Return the (x, y) coordinate for the center point of the cell that contains the specified text.  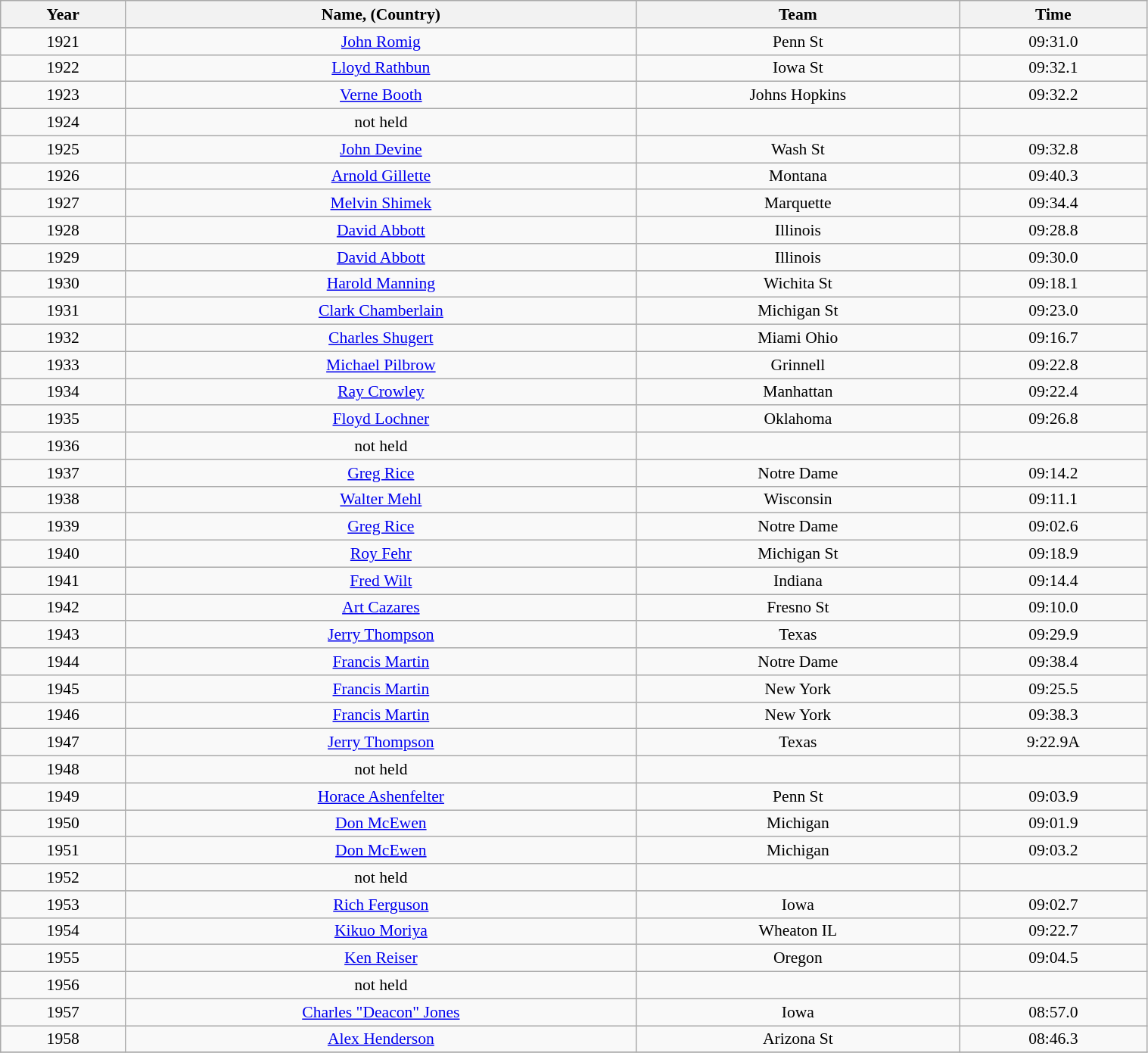
09:02.7 (1053, 905)
1958 (64, 1039)
1932 (64, 338)
09:28.8 (1053, 230)
09:38.3 (1053, 715)
1950 (64, 824)
08:57.0 (1053, 1012)
Miami Ohio (798, 338)
Time (1053, 14)
09:29.9 (1053, 635)
09:26.8 (1053, 419)
Arizona St (798, 1039)
1946 (64, 715)
1921 (64, 42)
Harold Manning (381, 284)
1930 (64, 284)
09:01.9 (1053, 824)
1938 (64, 500)
1954 (64, 931)
09:03.2 (1053, 851)
1947 (64, 743)
Wichita St (798, 284)
Iowa St (798, 68)
Marquette (798, 204)
1940 (64, 554)
1927 (64, 204)
09:31.0 (1053, 42)
Oregon (798, 958)
1951 (64, 851)
Roy Fehr (381, 554)
Year (64, 14)
Alex Henderson (381, 1039)
1928 (64, 230)
09:03.9 (1053, 796)
Wisconsin (798, 500)
08:46.3 (1053, 1039)
Fresno St (798, 608)
09:32.8 (1053, 149)
09:40.3 (1053, 176)
09:23.0 (1053, 311)
1949 (64, 796)
09:34.4 (1053, 204)
1943 (64, 635)
1922 (64, 68)
09:30.0 (1053, 257)
Charles "Deacon" Jones (381, 1012)
1929 (64, 257)
1935 (64, 419)
09:11.1 (1053, 500)
09:16.7 (1053, 338)
1923 (64, 95)
John Romig (381, 42)
09:25.5 (1053, 689)
Fred Wilt (381, 581)
1948 (64, 770)
1957 (64, 1012)
09:02.6 (1053, 527)
1953 (64, 905)
Walter Mehl (381, 500)
1945 (64, 689)
Melvin Shimek (381, 204)
Manhattan (798, 392)
Floyd Lochner (381, 419)
Oklahoma (798, 419)
1931 (64, 311)
1926 (64, 176)
1937 (64, 473)
Kikuo Moriya (381, 931)
9:22.9A (1053, 743)
Name, (Country) (381, 14)
09:22.7 (1053, 931)
Verne Booth (381, 95)
Lloyd Rathbun (381, 68)
Team (798, 14)
Ray Crowley (381, 392)
1933 (64, 365)
1956 (64, 986)
09:32.1 (1053, 68)
09:18.9 (1053, 554)
1924 (64, 123)
John Devine (381, 149)
Ken Reiser (381, 958)
1944 (64, 662)
09:10.0 (1053, 608)
1925 (64, 149)
Michael Pilbrow (381, 365)
1939 (64, 527)
Rich Ferguson (381, 905)
1942 (64, 608)
09:32.2 (1053, 95)
Wash St (798, 149)
Horace Ashenfelter (381, 796)
Charles Shugert (381, 338)
09:04.5 (1053, 958)
Grinnell (798, 365)
09:38.4 (1053, 662)
1955 (64, 958)
1934 (64, 392)
Johns Hopkins (798, 95)
09:14.2 (1053, 473)
09:22.8 (1053, 365)
Clark Chamberlain (381, 311)
1952 (64, 877)
Arnold Gillette (381, 176)
Wheaton IL (798, 931)
Art Cazares (381, 608)
1941 (64, 581)
1936 (64, 446)
Indiana (798, 581)
09:18.1 (1053, 284)
09:14.4 (1053, 581)
09:22.4 (1053, 392)
Montana (798, 176)
